Provide the (X, Y) coordinate of the cell's center where the given text is located.  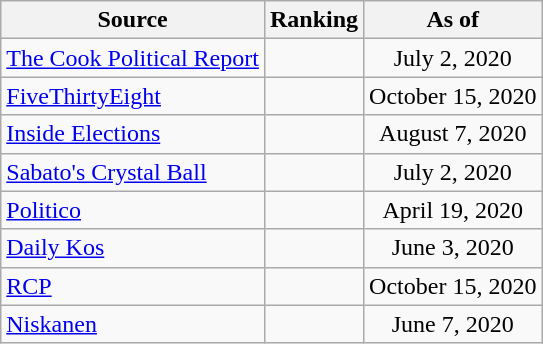
Inside Elections (133, 134)
Source (133, 20)
FiveThirtyEight (133, 96)
June 7, 2020 (453, 324)
Sabato's Crystal Ball (133, 172)
August 7, 2020 (453, 134)
As of (453, 20)
Politico (133, 210)
June 3, 2020 (453, 248)
Daily Kos (133, 248)
RCP (133, 286)
April 19, 2020 (453, 210)
Niskanen (133, 324)
Ranking (314, 20)
The Cook Political Report (133, 58)
